Output the (X, Y) coordinate of the center of the cell containing the given text.  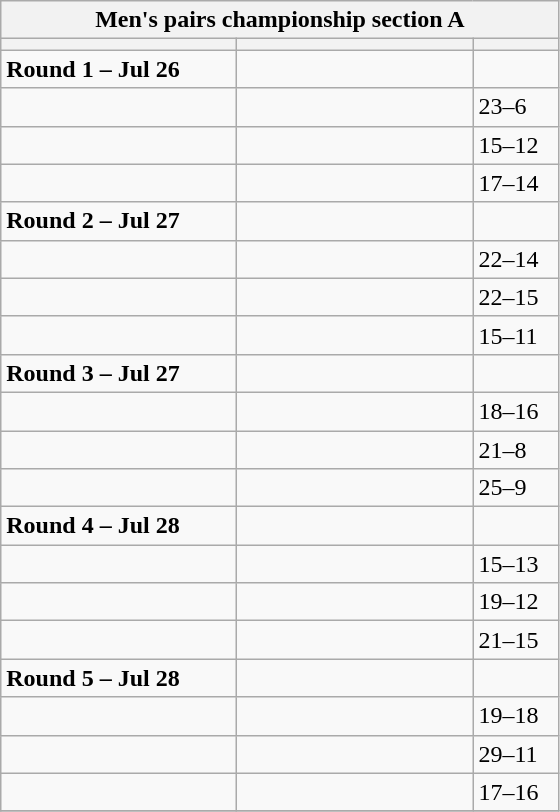
Round 3 – Jul 27 (119, 373)
21–8 (516, 449)
25–9 (516, 488)
Men's pairs championship section A (280, 20)
17–16 (516, 792)
19–18 (516, 716)
Round 4 – Jul 28 (119, 526)
22–14 (516, 259)
19–12 (516, 602)
15–13 (516, 564)
21–15 (516, 640)
17–14 (516, 183)
23–6 (516, 107)
18–16 (516, 411)
Round 1 – Jul 26 (119, 69)
22–15 (516, 297)
Round 5 – Jul 28 (119, 678)
15–12 (516, 145)
15–11 (516, 335)
Round 2 – Jul 27 (119, 221)
29–11 (516, 754)
